Extract the [x, y] coordinate from the center of the cell holding the provided text.  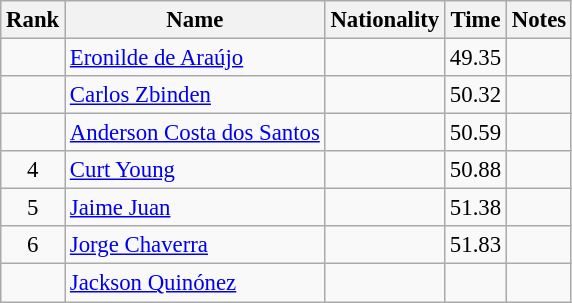
49.35 [476, 58]
Curt Young [196, 170]
Rank [33, 20]
50.88 [476, 170]
Notes [538, 20]
51.83 [476, 245]
50.32 [476, 95]
Time [476, 20]
4 [33, 170]
6 [33, 245]
Eronilde de Araújo [196, 58]
50.59 [476, 133]
Anderson Costa dos Santos [196, 133]
Carlos Zbinden [196, 95]
Jackson Quinónez [196, 283]
51.38 [476, 208]
Jaime Juan [196, 208]
Name [196, 20]
Nationality [384, 20]
5 [33, 208]
Jorge Chaverra [196, 245]
